Return the (X, Y) coordinate for the center point of the cell that contains the specified text.  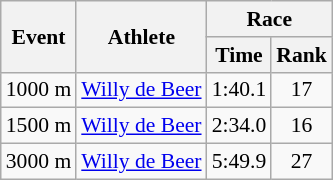
Race (270, 19)
27 (302, 162)
Athlete (141, 36)
1000 m (38, 90)
16 (302, 126)
5:49.9 (240, 162)
17 (302, 90)
Time (240, 55)
1:40.1 (240, 90)
2:34.0 (240, 126)
Event (38, 36)
Rank (302, 55)
3000 m (38, 162)
1500 m (38, 126)
